Pinpoint the cell where the given text exists, returning its [X, Y] midpoint coordinate. 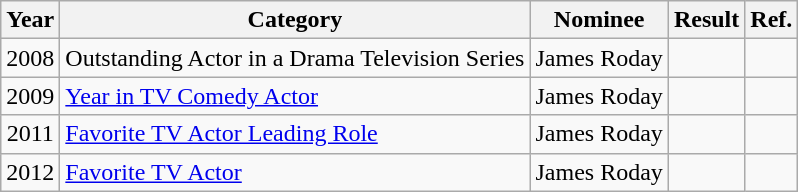
2008 [30, 58]
Ref. [772, 20]
Category [295, 20]
Year in TV Comedy Actor [295, 96]
Favorite TV Actor Leading Role [295, 134]
2009 [30, 96]
Nominee [599, 20]
Year [30, 20]
Outstanding Actor in a Drama Television Series [295, 58]
2012 [30, 172]
Favorite TV Actor [295, 172]
2011 [30, 134]
Result [706, 20]
